Scan for the cell matching the given text and deliver its (x, y) coordinate at center. 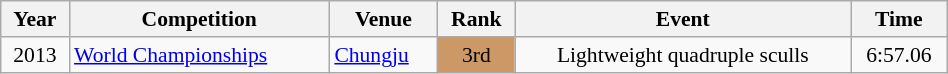
Time (900, 19)
Competition (199, 19)
6:57.06 (900, 55)
Year (35, 19)
2013 (35, 55)
Venue (383, 19)
Event (682, 19)
3rd (477, 55)
Chungju (383, 55)
Lightweight quadruple sculls (682, 55)
World Championships (199, 55)
Rank (477, 19)
